From the cell containing the given text, extract its center point as (x, y) coordinate. 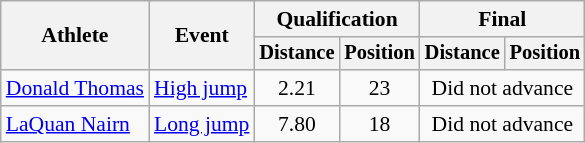
Final (502, 19)
High jump (202, 88)
Qualification (336, 19)
2.21 (296, 88)
23 (379, 88)
Event (202, 36)
7.80 (296, 124)
Donald Thomas (75, 88)
Long jump (202, 124)
18 (379, 124)
LaQuan Nairn (75, 124)
Athlete (75, 36)
